Return the [x, y] coordinate for the center point of the cell that contains the specified text.  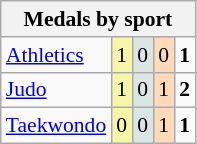
Judo [56, 90]
2 [184, 90]
Taekwondo [56, 126]
Athletics [56, 55]
Medals by sport [98, 19]
